Find where the given text appears and provide that cell's center as [X, Y] coordinate. 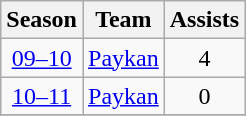
Assists [204, 20]
4 [204, 58]
Season [42, 20]
10–11 [42, 96]
0 [204, 96]
Team [123, 20]
09–10 [42, 58]
